Provide the (x, y) coordinate of the cell's center where the given text is located.  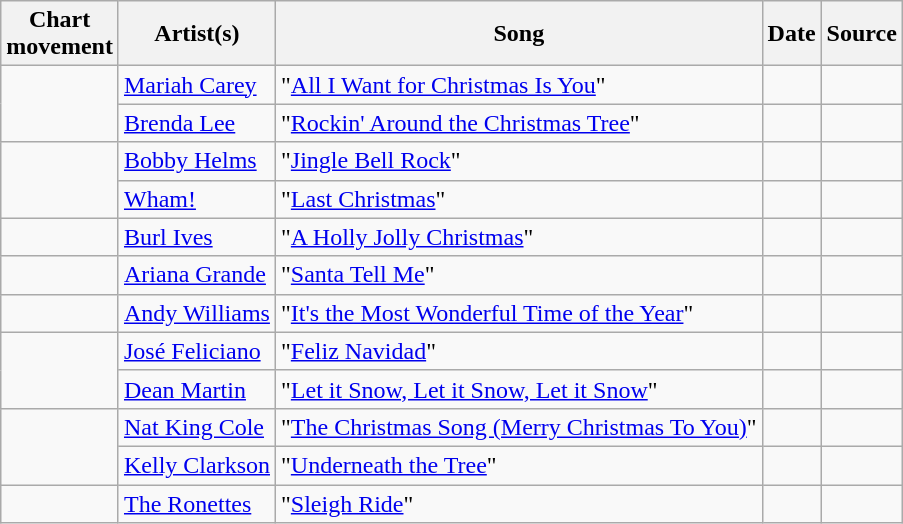
Kelly Clarkson (196, 465)
"It's the Most Wonderful Time of the Year" (520, 313)
Burl Ives (196, 237)
Song (520, 34)
"The Christmas Song (Merry Christmas To You)" (520, 427)
Andy Williams (196, 313)
"Let it Snow, Let it Snow, Let it Snow" (520, 389)
The Ronettes (196, 503)
Date (792, 34)
"Jingle Bell Rock" (520, 161)
"Feliz Navidad" (520, 351)
Artist(s) (196, 34)
Brenda Lee (196, 123)
Bobby Helms (196, 161)
"Santa Tell Me" (520, 275)
Mariah Carey (196, 85)
"A Holly Jolly Christmas" (520, 237)
Chartmovement (60, 34)
"Sleigh Ride" (520, 503)
Wham! (196, 199)
Nat King Cole (196, 427)
"Rockin' Around the Christmas Tree" (520, 123)
Ariana Grande (196, 275)
"All I Want for Christmas Is You" (520, 85)
"Last Christmas" (520, 199)
José Feliciano (196, 351)
Source (862, 34)
"Underneath the Tree" (520, 465)
Dean Martin (196, 389)
